Scan for the cell matching the given text and deliver its (X, Y) coordinate at center. 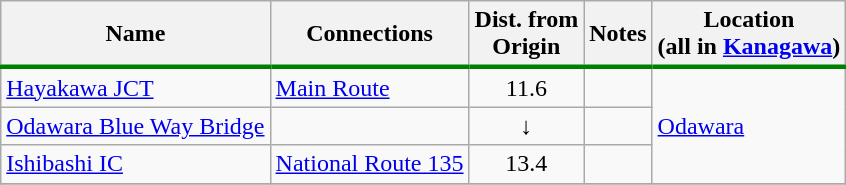
Notes (618, 34)
Odawara (749, 125)
13.4 (526, 164)
Connections (370, 34)
National Route 135 (370, 164)
Location(all in Kanagawa) (749, 34)
Hayakawa JCT (136, 87)
Odawara Blue Way Bridge (136, 126)
Main Route (370, 87)
↓ (526, 126)
Ishibashi IC (136, 164)
11.6 (526, 87)
Dist. fromOrigin (526, 34)
Name (136, 34)
